For the text-containing cell, return its midpoint in [X, Y] coordinate format. 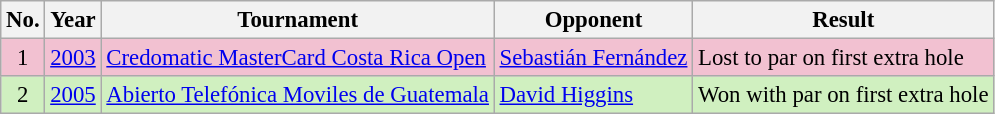
Opponent [593, 20]
No. [23, 20]
2 [23, 95]
1 [23, 58]
Result [844, 20]
David Higgins [593, 95]
Lost to par on first extra hole [844, 58]
Credomatic MasterCard Costa Rica Open [298, 58]
Year [73, 20]
Sebastián Fernández [593, 58]
Tournament [298, 20]
2005 [73, 95]
Won with par on first extra hole [844, 95]
2003 [73, 58]
Abierto Telefónica Moviles de Guatemala [298, 95]
